Detect which cell encompasses the target text, then output its [x, y] center coordinate. 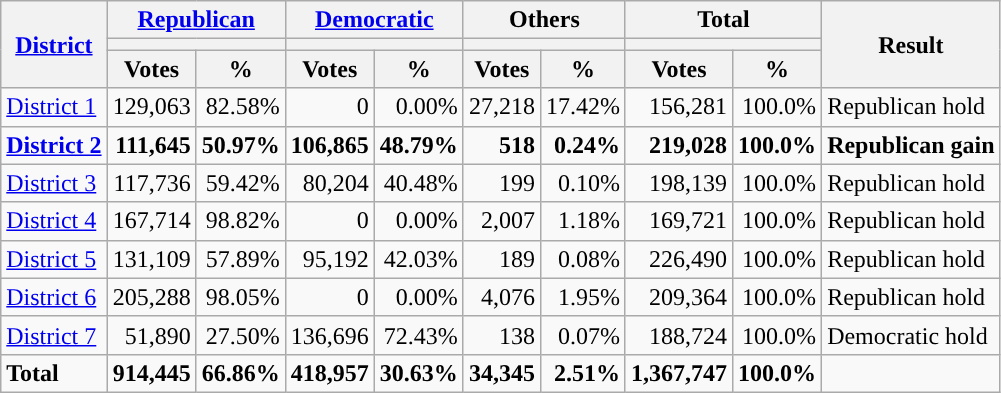
Others [544, 20]
District 6 [54, 297]
518 [502, 145]
40.48% [418, 183]
57.89% [240, 259]
51,890 [152, 335]
0.07% [582, 335]
418,957 [330, 373]
District 3 [54, 183]
District 4 [54, 221]
District 2 [54, 145]
District 7 [54, 335]
111,645 [152, 145]
156,281 [678, 107]
209,364 [678, 297]
Republican gain [911, 145]
914,445 [152, 373]
66.86% [240, 373]
59.42% [240, 183]
Republican [196, 20]
131,109 [152, 259]
District 1 [54, 107]
1,367,747 [678, 373]
4,076 [502, 297]
0.10% [582, 183]
98.82% [240, 221]
17.42% [582, 107]
42.03% [418, 259]
34,345 [502, 373]
198,139 [678, 183]
Democratic [374, 20]
50.97% [240, 145]
1.18% [582, 221]
106,865 [330, 145]
72.43% [418, 335]
129,063 [152, 107]
117,736 [152, 183]
205,288 [152, 297]
0.08% [582, 259]
138 [502, 335]
0.24% [582, 145]
1.95% [582, 297]
169,721 [678, 221]
98.05% [240, 297]
48.79% [418, 145]
27.50% [240, 335]
188,724 [678, 335]
95,192 [330, 259]
82.58% [240, 107]
189 [502, 259]
199 [502, 183]
District [54, 44]
Result [911, 44]
80,204 [330, 183]
2,007 [502, 221]
136,696 [330, 335]
District 5 [54, 259]
Democratic hold [911, 335]
167,714 [152, 221]
226,490 [678, 259]
219,028 [678, 145]
2.51% [582, 373]
27,218 [502, 107]
30.63% [418, 373]
